Return (x, y) of the center of cell containing provided text 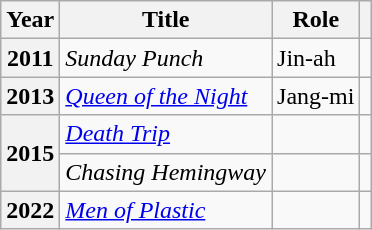
Chasing Hemingway (166, 172)
Jin-ah (316, 58)
2015 (30, 153)
Jang-mi (316, 96)
Sunday Punch (166, 58)
2011 (30, 58)
Men of Plastic (166, 210)
2013 (30, 96)
Role (316, 20)
Title (166, 20)
Death Trip (166, 134)
Queen of the Night (166, 96)
2022 (30, 210)
Year (30, 20)
